Capture the cell that displays the provided text and extract its [x, y] central coordinate. 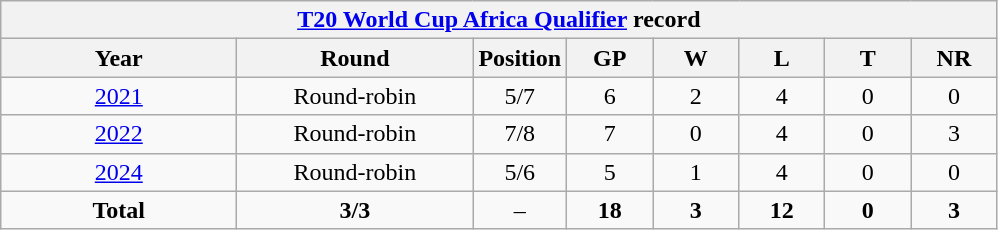
5/7 [520, 96]
1 [696, 172]
2022 [119, 134]
Position [520, 58]
Year [119, 58]
12 [782, 210]
L [782, 58]
T [868, 58]
2021 [119, 96]
7/8 [520, 134]
– [520, 210]
2024 [119, 172]
6 [610, 96]
3/3 [355, 210]
NR [954, 58]
2 [696, 96]
Total [119, 210]
Round [355, 58]
GP [610, 58]
5 [610, 172]
7 [610, 134]
5/6 [520, 172]
W [696, 58]
18 [610, 210]
T20 World Cup Africa Qualifier record [499, 20]
